For the text-containing cell, return its midpoint in [X, Y] coordinate format. 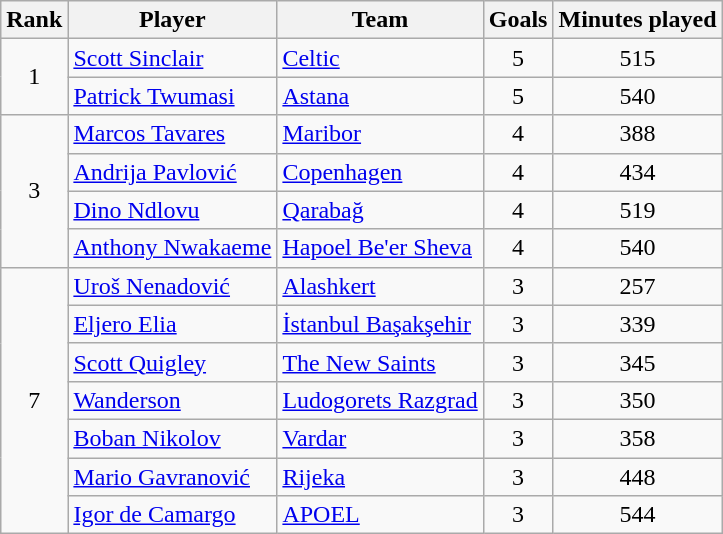
Wanderson [172, 400]
388 [638, 134]
544 [638, 515]
Andrija Pavlović [172, 172]
Goals [518, 20]
Team [380, 20]
Eljero Elia [172, 324]
Anthony Nwakaeme [172, 248]
Hapoel Be'er Sheva [380, 248]
Ludogorets Razgrad [380, 400]
448 [638, 477]
339 [638, 324]
515 [638, 58]
Patrick Twumasi [172, 96]
Celtic [380, 58]
1 [34, 77]
Maribor [380, 134]
Qarabağ [380, 210]
Minutes played [638, 20]
358 [638, 438]
Scott Quigley [172, 362]
257 [638, 286]
Vardar [380, 438]
Marcos Tavares [172, 134]
APOEL [380, 515]
Astana [380, 96]
Alashkert [380, 286]
350 [638, 400]
Boban Nikolov [172, 438]
Uroš Nenadović [172, 286]
Scott Sinclair [172, 58]
Player [172, 20]
Dino Ndlovu [172, 210]
434 [638, 172]
Copenhagen [380, 172]
345 [638, 362]
Mario Gavranović [172, 477]
İstanbul Başakşehir [380, 324]
7 [34, 400]
The New Saints [380, 362]
Rijeka [380, 477]
Igor de Camargo [172, 515]
Rank [34, 20]
519 [638, 210]
